Detect which cell encompasses the target text, then output its [X, Y] center coordinate. 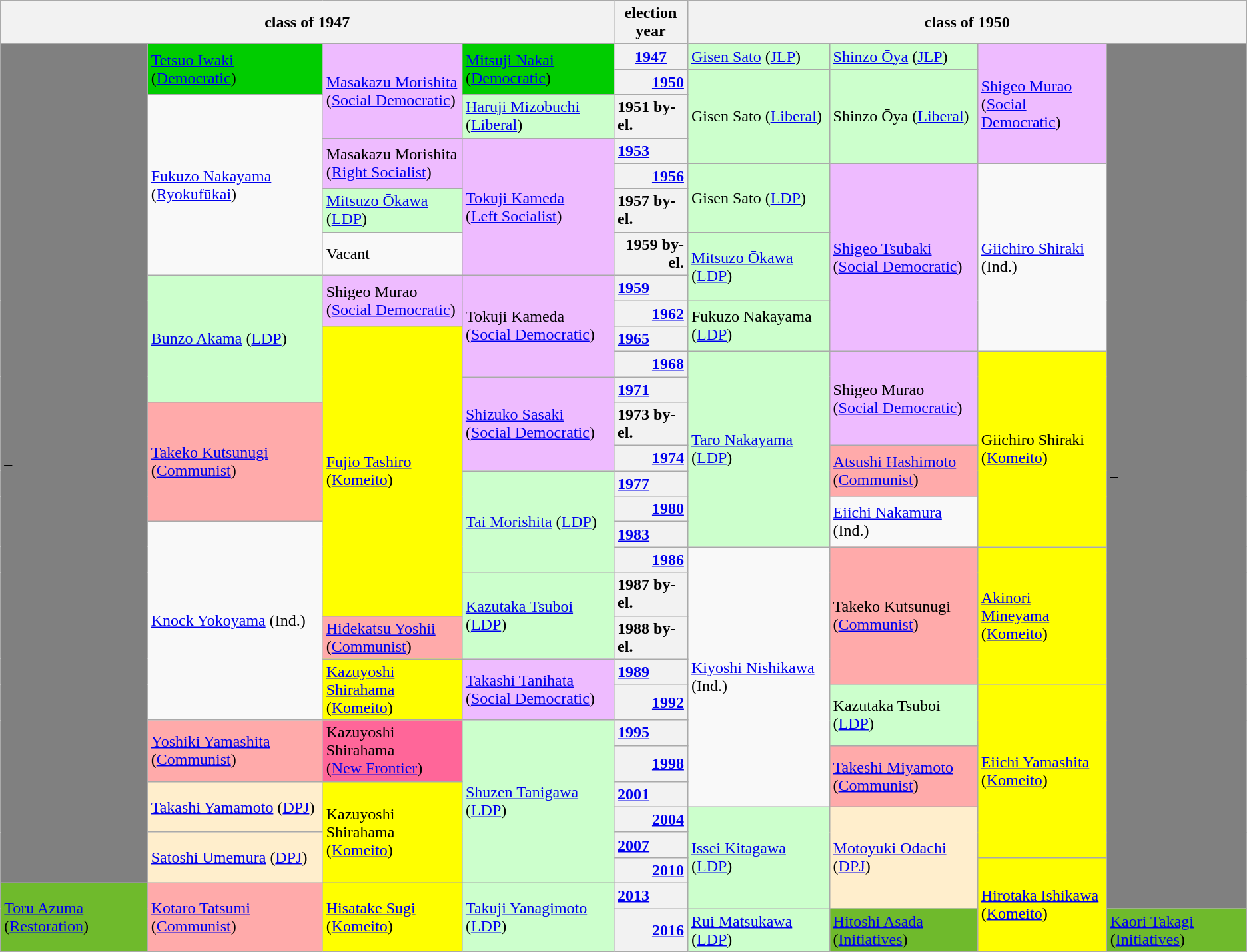
Vacant [392, 253]
Masakazu Morishita(Social Democratic) [392, 91]
1998 [651, 763]
Shuzen Tanigawa (LDP) [538, 801]
2016 [651, 930]
1959 [651, 288]
1971 [651, 390]
Takeshi Miyamoto(Communist) [903, 776]
1992 [651, 702]
Giichiro Shiraki (Komeito) [1042, 449]
electionyear [651, 23]
Atsushi Hashimoto(Communist) [903, 471]
Kiyoshi Nishikawa (Ind.) [758, 677]
1973 by-el. [651, 424]
1951 by-el. [651, 116]
Kaori Takagi (Initiatives) [1176, 930]
1995 [651, 733]
1957 by-el. [651, 211]
Shizuko Sasaki(Social Democratic) [538, 424]
1965 [651, 338]
Takashi Tanihata(Social Democratic) [538, 690]
Masakazu Morishita(Right Socialist) [392, 163]
Shinzo Ōya (Liberal) [903, 116]
1956 [651, 176]
Knock Yokoyama (Ind.) [234, 621]
Akinori Mineyama (Komeito) [1042, 616]
Takuji Yanagimoto (LDP) [538, 917]
1947 [651, 57]
Hitoshi Asada (Initiatives) [903, 930]
Satoshi Umemura (DPJ) [234, 857]
2007 [651, 845]
Tai Morishita (LDP) [538, 522]
Tokuji Kameda(Left Socialist) [538, 207]
Shinzo Ōya (JLP) [903, 57]
1980 [651, 509]
2013 [651, 895]
1950 [651, 82]
2010 [651, 870]
1977 [651, 484]
Yoshiki Yamashita(Communist) [234, 751]
class of 1950 [967, 23]
Gisen Sato (JLP) [758, 57]
Gisen Sato (LDP) [758, 197]
1989 [651, 672]
Taro Nakayama (LDP) [758, 449]
Haruji Mizobuchi (Liberal) [538, 116]
Fujio Tashiro (Komeito) [392, 470]
1983 [651, 534]
class of 1947 [308, 23]
Tetsuo Iwaki(Democratic) [234, 69]
1974 [651, 458]
1962 [651, 313]
Shigeo Tsubaki(Social Democratic) [903, 257]
Toru Azuma (Restoration) [74, 917]
Eiichi Yamashita (Komeito) [1042, 771]
Hirotaka Ishikawa (Komeito) [1042, 905]
Takashi Yamamoto (DPJ) [234, 807]
Bunzo Akama (LDP) [234, 338]
Gisen Sato (Liberal) [758, 116]
Kazuyoshi Shirahama(New Frontier) [392, 751]
Eiichi Nakamura (Ind.) [903, 522]
Fukuzo Nakayama (LDP) [758, 326]
Mitsuji Nakai(Democratic) [538, 69]
2004 [651, 819]
1988 by-el. [651, 637]
Tokuji Kameda(Social Democratic) [538, 326]
Motoyuki Odachi (DPJ) [903, 857]
1959 by-el. [651, 253]
Hidekatsu Yoshii(Communist) [392, 637]
Kotaro Tatsumi(Communist) [234, 917]
Rui Matsukawa (LDP) [758, 930]
1986 [651, 560]
Fukuzo Nakayama (Ryokufūkai) [234, 185]
Hisatake Sugi (Komeito) [392, 917]
1953 [651, 151]
1987 by-el. [651, 594]
Giichiro Shiraki (Ind.) [1042, 257]
1968 [651, 364]
2001 [651, 794]
Issei Kitagawa (LDP) [758, 857]
